Scan for the cell matching the given text and deliver its [x, y] coordinate at center. 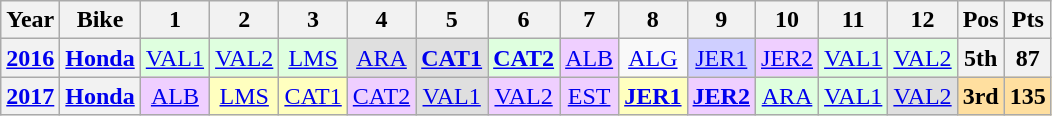
9 [721, 20]
2016 [30, 58]
3rd [980, 96]
Bike [100, 20]
2017 [30, 96]
10 [786, 20]
Pos [980, 20]
4 [381, 20]
12 [922, 20]
1 [174, 20]
3 [313, 20]
EST [590, 96]
8 [653, 20]
135 [1028, 96]
2 [244, 20]
Pts [1028, 20]
ALG [653, 58]
7 [590, 20]
87 [1028, 58]
5th [980, 58]
Year [30, 20]
5 [452, 20]
6 [524, 20]
11 [854, 20]
